Extract the (x, y) coordinate from the center of the cell holding the provided text.  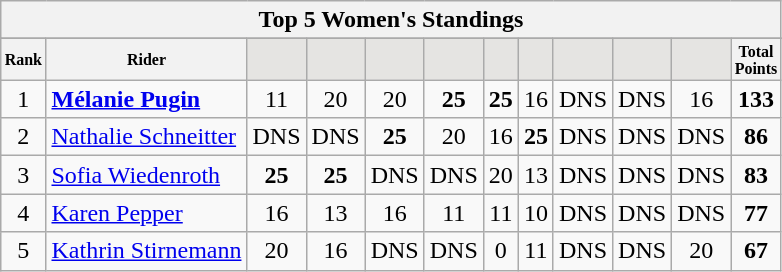
Mélanie Pugin (146, 99)
Karen Pepper (146, 213)
Nathalie Schneitter (146, 137)
Top 5 Women's Standings (391, 20)
86 (756, 137)
Kathrin Stirnemann (146, 251)
83 (756, 175)
TotalPoints (756, 60)
Sofia Wiedenroth (146, 175)
0 (500, 251)
77 (756, 213)
67 (756, 251)
5 (24, 251)
3 (24, 175)
10 (536, 213)
Rider (146, 60)
133 (756, 99)
Rank (24, 60)
4 (24, 213)
1 (24, 99)
2 (24, 137)
